Determine the (X, Y) coordinate at the center of the cell enclosing the given text.  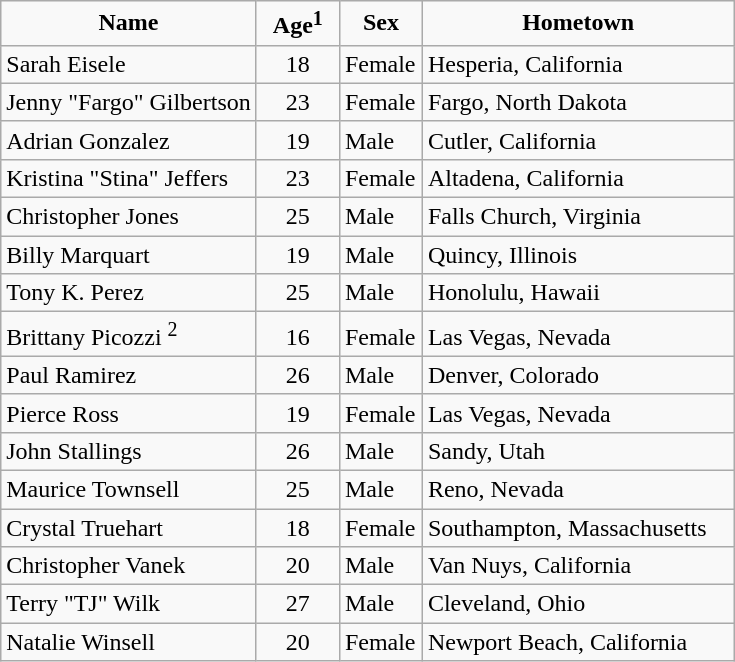
John Stallings (129, 451)
Hometown (578, 24)
Jenny "Fargo" Gilbertson (129, 102)
Reno, Nevada (578, 489)
Honolulu, Hawaii (578, 293)
Maurice Townsell (129, 489)
Natalie Winsell (129, 642)
Crystal Truehart (129, 528)
27 (298, 604)
Quincy, Illinois (578, 255)
16 (298, 334)
Fargo, North Dakota (578, 102)
Christopher Jones (129, 217)
Pierce Ross (129, 413)
Cutler, California (578, 140)
Billy Marquart (129, 255)
Sandy, Utah (578, 451)
Van Nuys, California (578, 566)
Newport Beach, California (578, 642)
Christopher Vanek (129, 566)
Southampton, Massachusetts (578, 528)
Tony K. Perez (129, 293)
Denver, Colorado (578, 375)
Altadena, California (578, 178)
Age1 (298, 24)
Falls Church, Virginia (578, 217)
Sarah Eisele (129, 64)
Paul Ramirez (129, 375)
Adrian Gonzalez (129, 140)
Hesperia, California (578, 64)
Name (129, 24)
Brittany Picozzi 2 (129, 334)
Sex (380, 24)
Kristina "Stina" Jeffers (129, 178)
Cleveland, Ohio (578, 604)
Terry "TJ" Wilk (129, 604)
